Output the (x, y) coordinate of the center of the cell containing the given text.  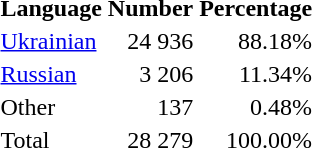
137 (150, 107)
24 936 (150, 41)
3 206 (150, 74)
